Scan for the cell matching the given text and deliver its (x, y) coordinate at center. 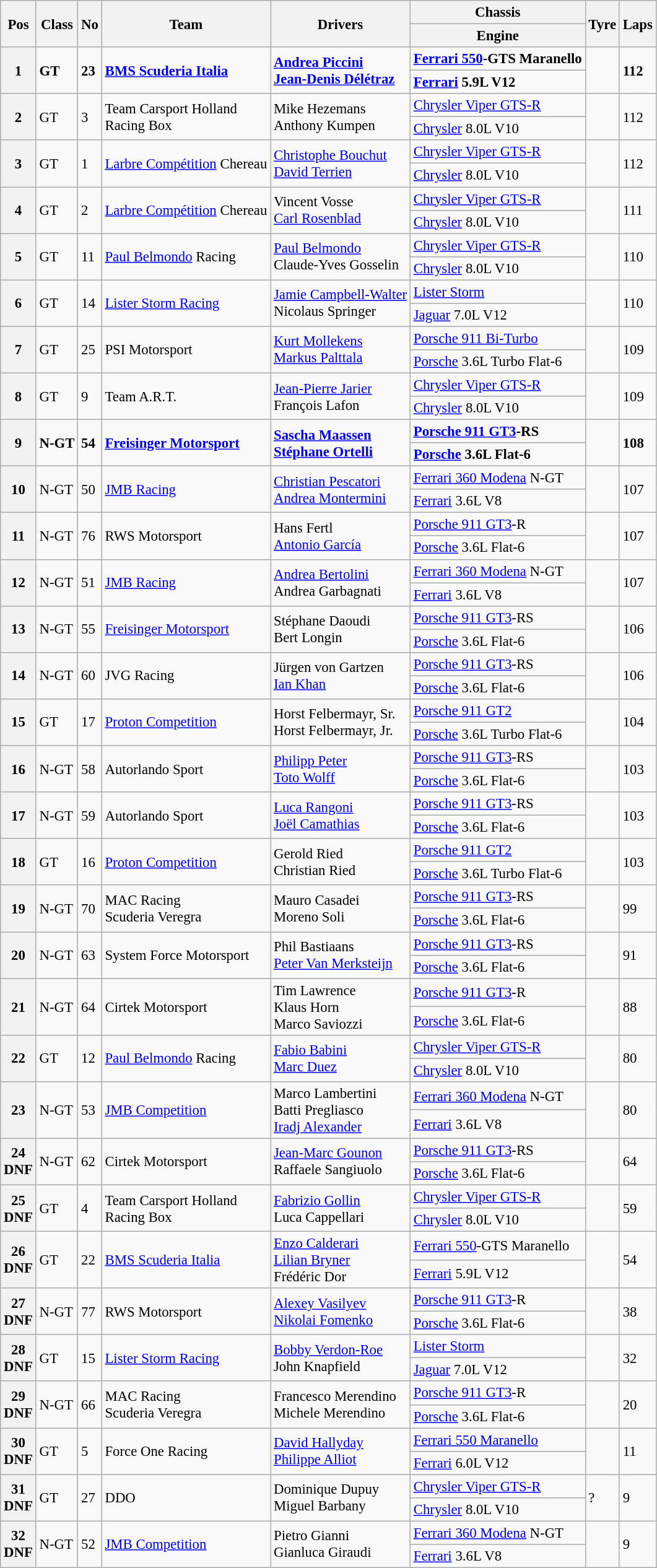
Luca Rangoni Joël Camathias (341, 815)
Tim Lawrence Klaus Horn Marco Saviozzi (341, 1007)
111 (638, 211)
25 (90, 349)
21 (19, 1007)
76 (90, 536)
32 (638, 1357)
PSI Motorsport (186, 349)
Alexey Vasilyev Nikolai Fomenko (341, 1312)
Stéphane Daoudi Bert Longin (341, 629)
24DNF (19, 1162)
Jean-Marc Gounon Raffaele Sangiuolo (341, 1162)
Fabrizio Gollin Luca Cappellari (341, 1208)
25DNF (19, 1208)
David Hallyday Philippe Alliot (341, 1452)
Christophe Bouchut David Terrien (341, 163)
System Force Motorsport (186, 955)
Jamie Campbell-Walter Nicolaus Springer (341, 303)
Christian Pescatori Andrea Montermini (341, 489)
51 (90, 582)
Andrea Piccini Jean-Denis Délétraz (341, 71)
Laps (638, 24)
DDO (186, 1497)
? (602, 1497)
Phil Bastiaans Peter Van Merksteijn (341, 955)
Fabio Babini Marc Duez (341, 1058)
Vincent Vosse Carl Rosenblad (341, 211)
Drivers (341, 24)
Tyre (602, 24)
Paul Belmondo Claude-Yves Gosselin (341, 256)
Chassis (498, 12)
70 (90, 909)
Team (186, 24)
91 (638, 955)
66 (90, 1405)
38 (638, 1312)
Pietro Gianni Gianluca Giraudi (341, 1544)
JVG Racing (186, 676)
50 (90, 489)
Sascha Maassen Stéphane Ortelli (341, 443)
Gerold Ried Christian Ried (341, 862)
28DNF (19, 1357)
108 (638, 443)
13 (19, 629)
No (90, 24)
Mauro Casadei Moreno Soli (341, 909)
Force One Racing (186, 1452)
27DNF (19, 1312)
52 (90, 1544)
Porsche 911 Bi-Turbo (498, 338)
55 (90, 629)
6 (19, 303)
99 (638, 909)
Mike Hezemans Anthony Kumpen (341, 116)
88 (638, 1007)
Horst Felbermayr, Sr. Horst Felbermayr, Jr. (341, 722)
60 (90, 676)
77 (90, 1312)
18 (19, 862)
Enzo Calderari Lilian Bryner Frédéric Dor (341, 1260)
Andrea Bertolini Andrea Garbagnati (341, 582)
58 (90, 769)
19 (19, 909)
31DNF (19, 1497)
10 (19, 489)
27 (90, 1497)
Jürgen von Gartzen Ian Khan (341, 676)
Ferrari 550 Maranello (498, 1440)
62 (90, 1162)
Dominique Dupuy Miguel Barbany (341, 1497)
Marco Lambertini Batti Pregliasco Iradj Alexander (341, 1110)
7 (19, 349)
Jean-Pierre Jarier François Lafon (341, 396)
Philipp Peter Toto Wolff (341, 769)
Pos (19, 24)
Bobby Verdon-Roe John Knapfield (341, 1357)
Class (57, 24)
29DNF (19, 1405)
Francesco Merendino Michele Merendino (341, 1405)
63 (90, 955)
32DNF (19, 1544)
26DNF (19, 1260)
8 (19, 396)
Kurt Mollekens Markus Palttala (341, 349)
104 (638, 722)
Team A.R.T. (186, 396)
Ferrari 6.0L V12 (498, 1463)
Hans Fertl Antonio García (341, 536)
53 (90, 1110)
30DNF (19, 1452)
Engine (498, 36)
